Detect which cell encompasses the target text, then output its (X, Y) center coordinate. 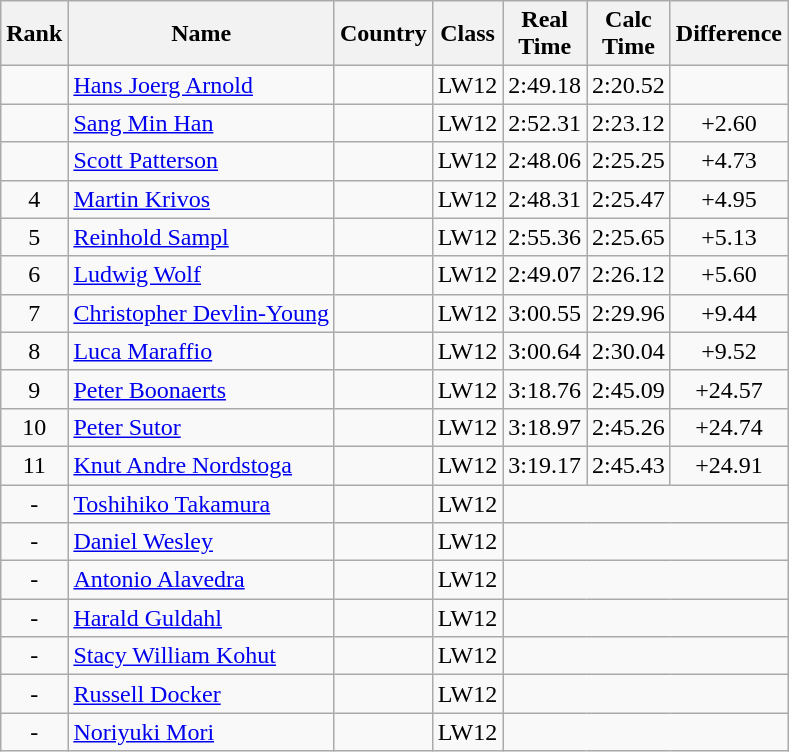
Class (468, 34)
+5.60 (728, 275)
Harald Guldahl (202, 618)
Rank (34, 34)
+4.95 (728, 199)
3:00.64 (545, 351)
+24.57 (728, 389)
Russell Docker (202, 694)
2:45.43 (629, 465)
9 (34, 389)
2:25.25 (629, 161)
Scott Patterson (202, 161)
2:48.06 (545, 161)
6 (34, 275)
Stacy William Kohut (202, 656)
2:26.12 (629, 275)
3:00.55 (545, 313)
Hans Joerg Arnold (202, 85)
Peter Boonaerts (202, 389)
Luca Maraffio (202, 351)
3:18.97 (545, 427)
11 (34, 465)
2:23.12 (629, 123)
RealTime (545, 34)
8 (34, 351)
2:25.65 (629, 237)
Daniel Wesley (202, 542)
CalcTime (629, 34)
Name (202, 34)
+24.91 (728, 465)
2:25.47 (629, 199)
2:20.52 (629, 85)
2:29.96 (629, 313)
Martin Krivos (202, 199)
3:19.17 (545, 465)
Reinhold Sampl (202, 237)
Difference (728, 34)
+9.44 (728, 313)
+24.74 (728, 427)
5 (34, 237)
+4.73 (728, 161)
Antonio Alavedra (202, 580)
7 (34, 313)
Knut Andre Nordstoga (202, 465)
Peter Sutor (202, 427)
2:49.07 (545, 275)
Sang Min Han (202, 123)
2:45.26 (629, 427)
+2.60 (728, 123)
2:52.31 (545, 123)
+9.52 (728, 351)
Toshihiko Takamura (202, 503)
Ludwig Wolf (202, 275)
Noriyuki Mori (202, 732)
Country (383, 34)
4 (34, 199)
10 (34, 427)
2:45.09 (629, 389)
Christopher Devlin-Young (202, 313)
2:49.18 (545, 85)
3:18.76 (545, 389)
2:30.04 (629, 351)
2:55.36 (545, 237)
+5.13 (728, 237)
2:48.31 (545, 199)
